Extract the [X, Y] coordinate from the center of the cell holding the provided text.  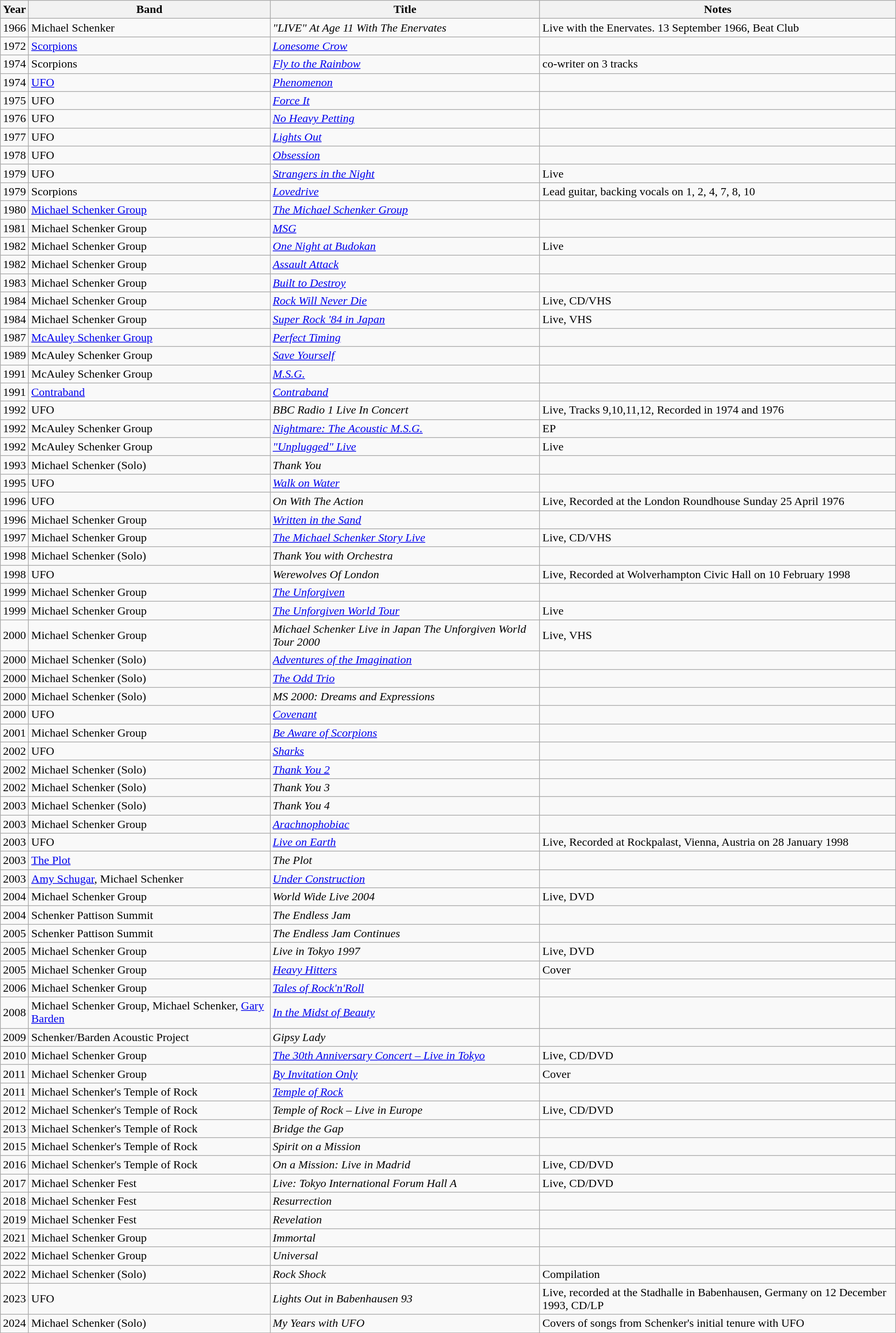
Live, Recorded at Wolverhampton Civic Hall on 10 February 1998 [718, 574]
Lights Out [405, 137]
Live with the Enervates. 13 September 1966, Beat Club [718, 28]
Sharks [405, 751]
World Wide Live 2004 [405, 897]
The Endless Jam Continues [405, 933]
1966 [14, 28]
1983 [14, 283]
Force It [405, 101]
2016 [14, 1165]
"Unplugged" Live [405, 447]
Lovedrive [405, 191]
The Odd Trio [405, 678]
Rock Will Never Die [405, 301]
Immortal [405, 1238]
1972 [14, 46]
Lights Out in Babenhausen 93 [405, 1299]
The Unforgiven World Tour [405, 611]
Thank You 3 [405, 787]
Thank You 2 [405, 769]
Fly to the Rainbow [405, 64]
Lonesome Crow [405, 46]
Live, Recorded at the London Roundhouse Sunday 25 April 1976 [718, 501]
2006 [14, 988]
BBC Radio 1 Live In Concert [405, 410]
Covers of songs from Schenker's initial tenure with UFO [718, 1323]
2009 [14, 1037]
Michael Schenker Group, Michael Schenker, Gary Barden [149, 1013]
2001 [14, 733]
One Night at Budokan [405, 246]
Thank You [405, 465]
Bridge the Gap [405, 1128]
2024 [14, 1323]
2013 [14, 1128]
Obsession [405, 155]
Written in the Sand [405, 519]
Title [405, 10]
Covenant [405, 715]
Michael Schenker Live in Japan The Unforgiven World Tour 2000 [405, 636]
Live, recorded at the Stadhalle in Babenhausen, Germany on 12 December 1993, CD/LP [718, 1299]
1977 [14, 137]
2023 [14, 1299]
The Michael Schenker Group [405, 210]
Phenomenon [405, 82]
Walk on Water [405, 483]
2021 [14, 1238]
1989 [14, 356]
MSG [405, 228]
Heavy Hitters [405, 970]
No Heavy Petting [405, 119]
Gipsy Lady [405, 1037]
1997 [14, 538]
My Years with UFO [405, 1323]
Be Aware of Scorpions [405, 733]
2019 [14, 1220]
Amy Schugar, Michael Schenker [149, 879]
Notes [718, 10]
Year [14, 10]
Temple of Rock – Live in Europe [405, 1110]
1981 [14, 228]
2018 [14, 1201]
Thank You with Orchestra [405, 556]
1995 [14, 483]
Michael Schenker [149, 28]
Adventures of the Imagination [405, 660]
Live, Recorded at Rockpalast, Vienna, Austria on 28 January 1998 [718, 842]
Live, Tracks 9,10,11,12, Recorded in 1974 and 1976 [718, 410]
co-writer on 3 tracks [718, 64]
EP [718, 428]
1976 [14, 119]
2010 [14, 1055]
Tales of Rock'n'Roll [405, 988]
"LIVE" At Age 11 With The Enervates [405, 28]
Thank You 4 [405, 806]
Perfect Timing [405, 337]
M.S.G. [405, 374]
Nightmare: The Acoustic M.S.G. [405, 428]
Resurrection [405, 1201]
Compilation [718, 1274]
2015 [14, 1147]
Built to Destroy [405, 283]
Live in Tokyo 1997 [405, 952]
Super Rock '84 in Japan [405, 319]
Spirit on a Mission [405, 1147]
By Invitation Only [405, 1074]
MS 2000: Dreams and Expressions [405, 696]
Revelation [405, 1220]
2012 [14, 1110]
2017 [14, 1183]
On With The Action [405, 501]
Strangers in the Night [405, 173]
Arachnophobiac [405, 824]
In the Midst of Beauty [405, 1013]
1980 [14, 210]
1993 [14, 465]
Schenker/Barden Acoustic Project [149, 1037]
Rock Shock [405, 1274]
Live on Earth [405, 842]
Live: Tokyo International Forum Hall A [405, 1183]
Temple of Rock [405, 1092]
Universal [405, 1256]
1978 [14, 155]
Band [149, 10]
2008 [14, 1013]
Assault Attack [405, 265]
The Michael Schenker Story Live [405, 538]
Werewolves Of London [405, 574]
1987 [14, 337]
1975 [14, 101]
The Endless Jam [405, 915]
On a Mission: Live in Madrid [405, 1165]
Save Yourself [405, 356]
The Unforgiven [405, 593]
Under Construction [405, 879]
Lead guitar, backing vocals on 1, 2, 4, 7, 8, 10 [718, 191]
The 30th Anniversary Concert – Live in Tokyo [405, 1055]
